Find where the given text appears and provide that cell's center as [X, Y] coordinate. 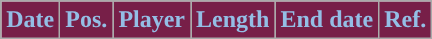
End date [327, 20]
Date [30, 20]
Pos. [86, 20]
Player [152, 20]
Ref. [406, 20]
Length [233, 20]
